Provide the (X, Y) coordinate of the cell's center where the given text is located.  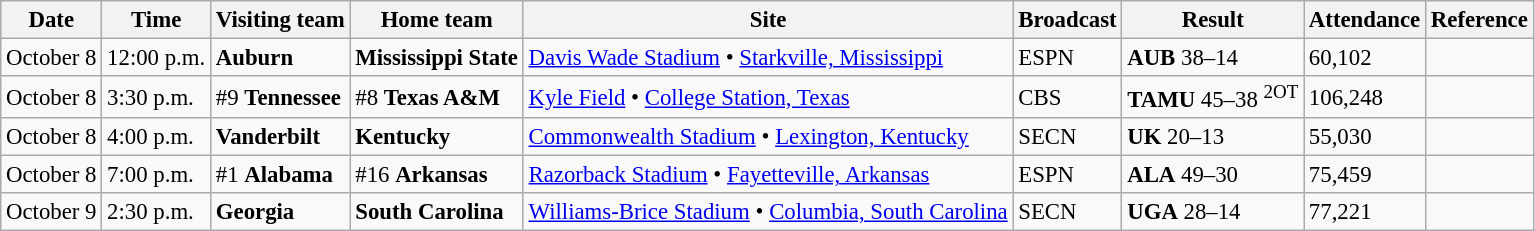
ALA 49–30 (1213, 175)
Commonwealth Stadium • Lexington, Kentucky (768, 137)
75,459 (1365, 175)
Result (1213, 20)
Broadcast (1068, 20)
Razorback Stadium • Fayetteville, Arkansas (768, 175)
AUB 38–14 (1213, 58)
TAMU 45–38 2OT (1213, 97)
Davis Wade Stadium • Starkville, Mississippi (768, 58)
Vanderbilt (280, 137)
SECN (1068, 137)
#16 Arkansas (436, 175)
12:00 p.m. (156, 58)
Reference (1480, 20)
Home team (436, 20)
UK 20–13 (1213, 137)
#1 Alabama (280, 175)
4:00 p.m. (156, 137)
Mississippi State (436, 58)
106,248 (1365, 97)
55,030 (1365, 137)
Site (768, 20)
#8 Texas A&M (436, 97)
Auburn (280, 58)
Attendance (1365, 20)
Visiting team (280, 20)
60,102 (1365, 58)
Kentucky (436, 137)
CBS (1068, 97)
3:30 p.m. (156, 97)
7:00 p.m. (156, 175)
Time (156, 20)
Kyle Field • College Station, Texas (768, 97)
Date (52, 20)
#9 Tennessee (280, 97)
